Determine the [x, y] coordinate at the center of the cell enclosing the given text.  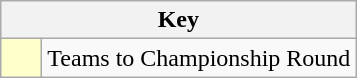
Teams to Championship Round [199, 58]
Key [178, 20]
